Output the [X, Y] coordinate of the center of the cell containing the given text.  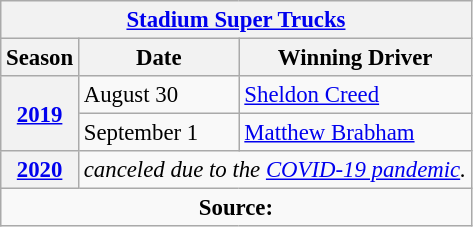
Sheldon Creed [355, 95]
Date [158, 58]
2020 [40, 170]
Season [40, 58]
2019 [40, 114]
Matthew Brabham [355, 133]
Stadium Super Trucks [236, 20]
August 30 [158, 95]
September 1 [158, 133]
canceled due to the COVID-19 pandemic. [274, 170]
Winning Driver [355, 58]
Source: [236, 208]
